Identify which cell holds the provided text, then report its [X, Y] central coordinate. 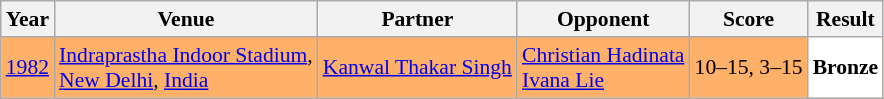
10–15, 3–15 [749, 68]
Venue [186, 19]
Bronze [846, 68]
Partner [418, 19]
Kanwal Thakar Singh [418, 68]
Opponent [604, 19]
Christian Hadinata Ivana Lie [604, 68]
Year [28, 19]
Result [846, 19]
Score [749, 19]
Indraprastha Indoor Stadium, New Delhi, India [186, 68]
1982 [28, 68]
